Return [X, Y] of the center of cell containing provided text 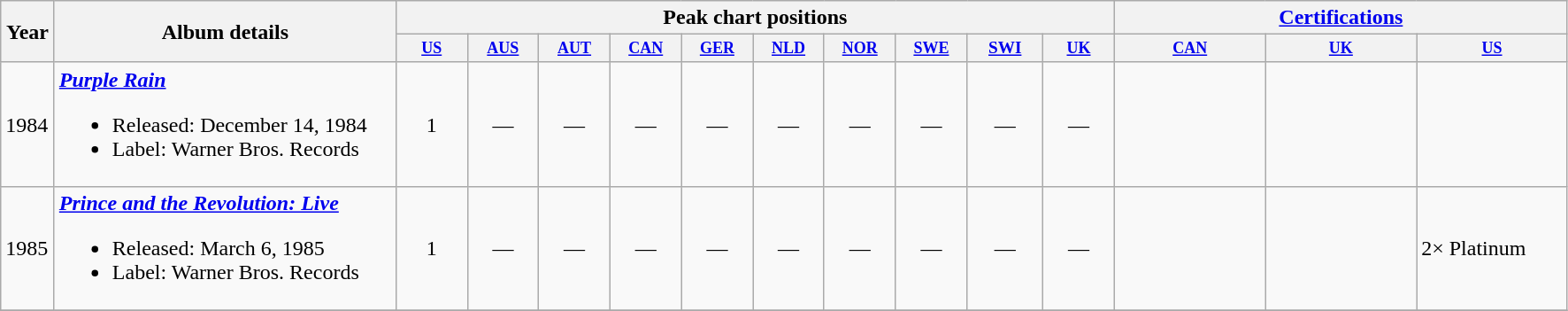
Year [28, 32]
NOR [860, 49]
NLD [789, 49]
Certifications [1341, 18]
2× Platinum [1492, 249]
Peak chart positions [755, 18]
GER [717, 49]
Prince and the Revolution: LiveReleased: March 6, 1985Label: Warner Bros. Records [225, 249]
AUS [503, 49]
SWI [1005, 49]
AUT [575, 49]
1985 [28, 249]
SWE [931, 49]
1984 [28, 124]
Purple RainReleased: December 14, 1984Label: Warner Bros. Records [225, 124]
Album details [225, 32]
